For the text-containing cell, return its midpoint in [X, Y] coordinate format. 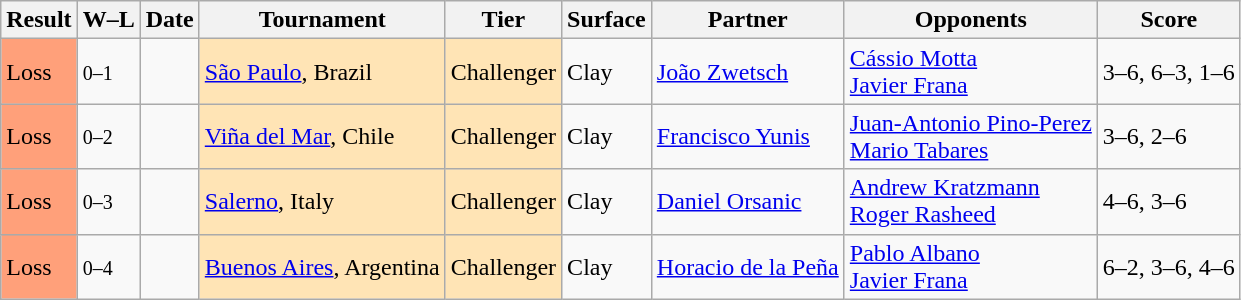
Partner [748, 20]
Daniel Orsanic [748, 202]
São Paulo, Brazil [322, 72]
Horacio de la Peña [748, 266]
Date [170, 20]
Score [1168, 20]
Tier [503, 20]
0–4 [108, 266]
0–3 [108, 202]
6–2, 3–6, 4–6 [1168, 266]
Surface [607, 20]
Andrew Kratzmann Roger Rasheed [970, 202]
Tournament [322, 20]
Pablo Albano Javier Frana [970, 266]
Cássio Motta Javier Frana [970, 72]
João Zwetsch [748, 72]
Francisco Yunis [748, 136]
Opponents [970, 20]
W–L [108, 20]
3–6, 6–3, 1–6 [1168, 72]
3–6, 2–6 [1168, 136]
0–2 [108, 136]
Buenos Aires, Argentina [322, 266]
Salerno, Italy [322, 202]
Juan-Antonio Pino-Perez Mario Tabares [970, 136]
0–1 [108, 72]
4–6, 3–6 [1168, 202]
Result [39, 20]
Viña del Mar, Chile [322, 136]
